Provide the (X, Y) coordinate of the cell's center where the given text is located.  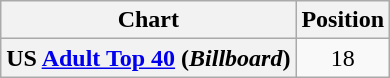
18 (343, 58)
Position (343, 20)
US Adult Top 40 (Billboard) (148, 58)
Chart (148, 20)
